Find where the given text appears and provide that cell's center as (X, Y) coordinate. 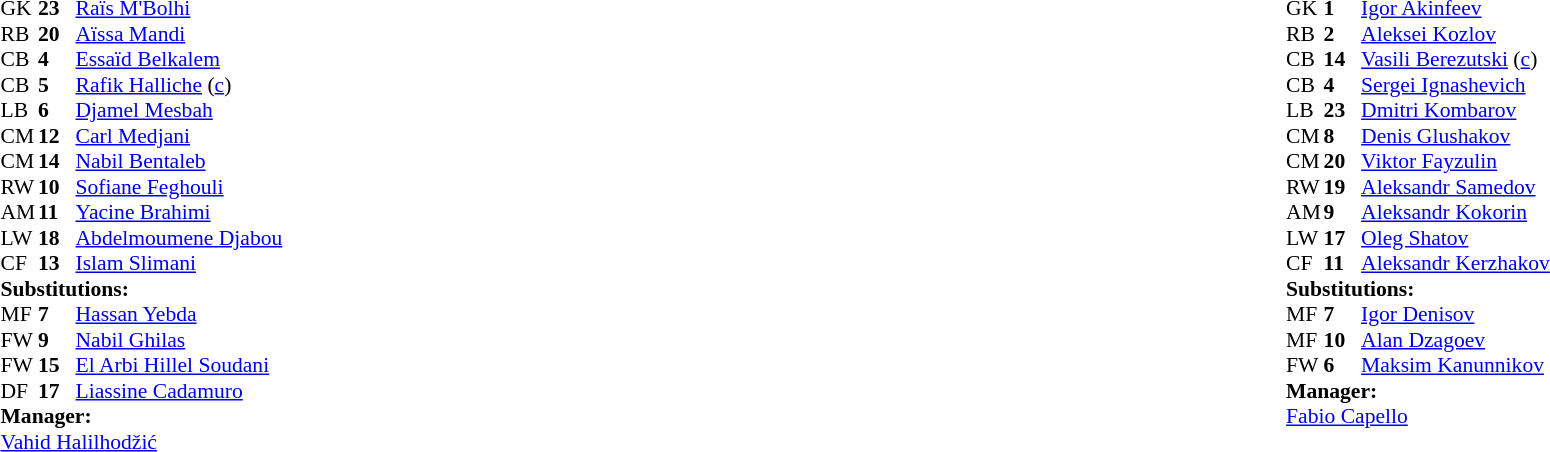
18 (57, 238)
19 (1343, 187)
Denis Glushakov (1456, 136)
Abdelmoumene Djabou (180, 238)
DF (19, 391)
Yacine Brahimi (180, 213)
Vasili Berezutski (c) (1456, 59)
Aïssa Mandi (180, 34)
Liassine Cadamuro (180, 391)
5 (57, 85)
Nabil Bentaleb (180, 161)
Islam Slimani (180, 263)
Aleksandr Kerzhakov (1456, 263)
23 (1343, 111)
Rafik Halliche (c) (180, 85)
15 (57, 365)
Oleg Shatov (1456, 238)
Alan Dzagoev (1456, 340)
Nabil Ghilas (180, 340)
Fabio Capello (1418, 417)
Sofiane Feghouli (180, 187)
Aleksandr Kokorin (1456, 213)
Essaïd Belkalem (180, 59)
13 (57, 263)
12 (57, 136)
El Arbi Hillel Soudani (180, 365)
Viktor Fayzulin (1456, 161)
Dmitri Kombarov (1456, 111)
Aleksandr Samedov (1456, 187)
8 (1343, 136)
Maksim Kanunnikov (1456, 365)
Igor Denisov (1456, 315)
Carl Medjani (180, 136)
Djamel Mesbah (180, 111)
Sergei Ignashevich (1456, 85)
2 (1343, 34)
Aleksei Kozlov (1456, 34)
Hassan Yebda (180, 315)
